Pinpoint the cell where the given text exists, returning its (x, y) midpoint coordinate. 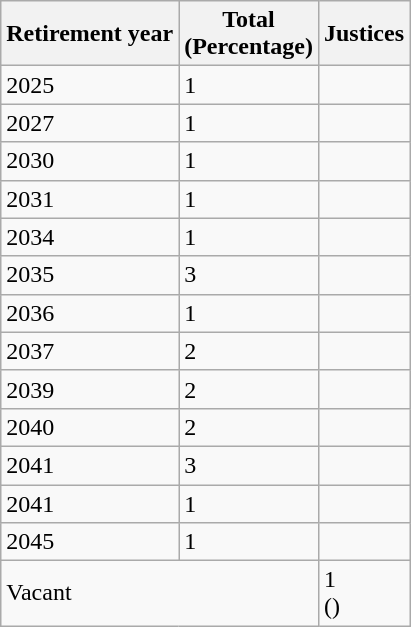
2040 (90, 427)
1() (364, 594)
Justices (364, 34)
Vacant (160, 594)
Total(Percentage) (249, 34)
2039 (90, 389)
2034 (90, 237)
2045 (90, 542)
2031 (90, 199)
2035 (90, 275)
2027 (90, 123)
2030 (90, 161)
2037 (90, 351)
2025 (90, 85)
2036 (90, 313)
Retirement year (90, 34)
